Locate the cell with the specified text and output its [X, Y] center coordinate. 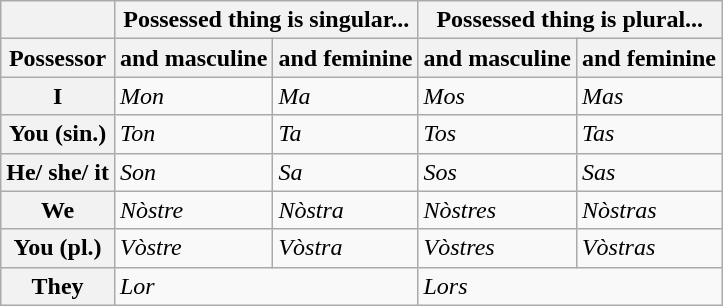
Possessor [58, 58]
Sa [346, 172]
Vòstre [193, 248]
Ton [193, 134]
They [58, 286]
Mos [497, 96]
Mas [648, 96]
Tos [497, 134]
Tas [648, 134]
Sas [648, 172]
Vòstres [497, 248]
You (pl.) [58, 248]
Lor [266, 286]
Ma [346, 96]
Nòstras [648, 210]
Nòstre [193, 210]
You (sin.) [58, 134]
I [58, 96]
Possessed thing is singular... [266, 20]
Nòstra [346, 210]
We [58, 210]
Vòstras [648, 248]
Sos [497, 172]
Vòstra [346, 248]
Mon [193, 96]
Nòstres [497, 210]
Possessed thing is plural... [570, 20]
Lors [570, 286]
Ta [346, 134]
He/ she/ it [58, 172]
Son [193, 172]
